Locate the cell with the specified text and output its (x, y) center coordinate. 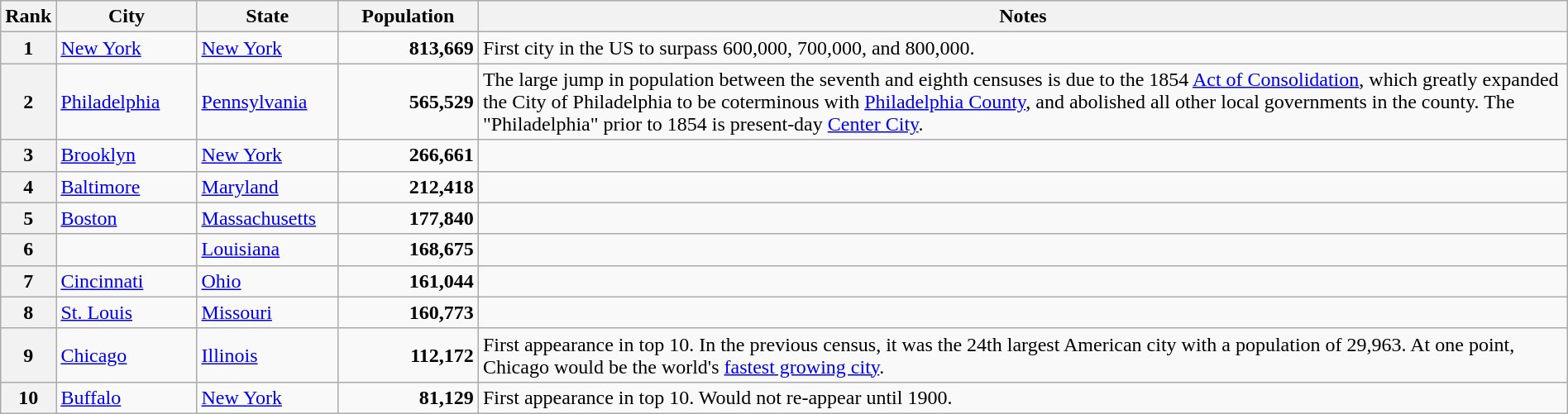
Missouri (267, 312)
Rank (28, 17)
Chicago (127, 355)
177,840 (408, 218)
City (127, 17)
168,675 (408, 250)
161,044 (408, 281)
First appearance in top 10. Would not re-appear until 1900. (1022, 397)
3 (28, 155)
Cincinnati (127, 281)
Pennsylvania (267, 102)
7 (28, 281)
Population (408, 17)
8 (28, 312)
St. Louis (127, 312)
First city in the US to surpass 600,000, 700,000, and 800,000. (1022, 48)
Ohio (267, 281)
81,129 (408, 397)
9 (28, 355)
4 (28, 187)
565,529 (408, 102)
Louisiana (267, 250)
2 (28, 102)
Notes (1022, 17)
266,661 (408, 155)
5 (28, 218)
1 (28, 48)
Brooklyn (127, 155)
813,669 (408, 48)
Baltimore (127, 187)
State (267, 17)
212,418 (408, 187)
160,773 (408, 312)
Illinois (267, 355)
6 (28, 250)
Philadelphia (127, 102)
112,172 (408, 355)
Massachusetts (267, 218)
Boston (127, 218)
10 (28, 397)
Buffalo (127, 397)
Maryland (267, 187)
